Return the [X, Y] coordinate for the center point of the cell that contains the specified text.  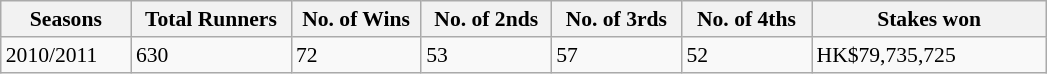
72 [356, 55]
Seasons [66, 19]
No. of 3rds [616, 19]
630 [211, 55]
No. of 4ths [746, 19]
Total Runners [211, 19]
52 [746, 55]
HK$79,735,725 [930, 55]
53 [486, 55]
2010/2011 [66, 55]
Stakes won [930, 19]
No. of 2nds [486, 19]
57 [616, 55]
No. of Wins [356, 19]
